Search for the cell housing the specified text and yield its [X, Y] center coordinate. 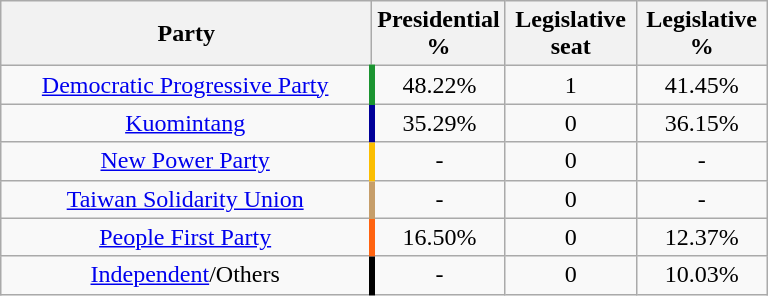
48.22% [438, 85]
People First Party [186, 237]
Legislative seat [570, 34]
36.15% [702, 123]
1 [570, 85]
Democratic Progressive Party [186, 85]
12.37% [702, 237]
35.29% [438, 123]
10.03% [702, 275]
Kuomintang [186, 123]
New Power Party [186, 161]
Party [186, 34]
Independent/Others [186, 275]
Presidential % [438, 34]
Legislative % [702, 34]
41.45% [702, 85]
Taiwan Solidarity Union [186, 199]
16.50% [438, 237]
